Determine the [x, y] coordinate at the center of the cell enclosing the given text.  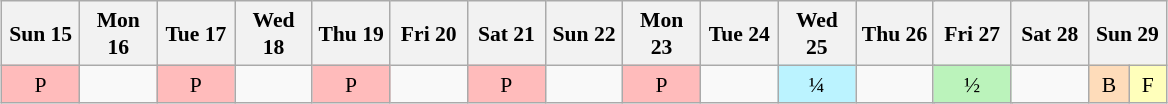
Sun 29 [1128, 33]
Mon 16 [118, 33]
Sat 28 [1050, 33]
¼ [817, 84]
Mon 23 [662, 33]
Thu 19 [351, 33]
Sat 21 [507, 33]
B [1110, 84]
Wed 25 [817, 33]
Tue 24 [739, 33]
Wed 18 [274, 33]
Sun 22 [584, 33]
½ [972, 84]
Tue 17 [196, 33]
F [1148, 84]
Fri 27 [972, 33]
Fri 20 [429, 33]
Thu 26 [895, 33]
Sun 15 [41, 33]
